Return the [x, y] coordinate for the center point of the cell that contains the specified text.  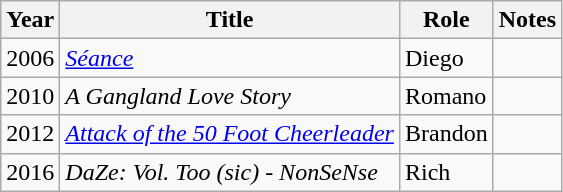
Title [230, 20]
Rich [446, 172]
2016 [30, 172]
Role [446, 20]
Séance [230, 58]
Brandon [446, 134]
2006 [30, 58]
Notes [527, 20]
Diego [446, 58]
Attack of the 50 Foot Cheerleader [230, 134]
2012 [30, 134]
Romano [446, 96]
DaZe: Vol. Too (sic) - NonSeNse [230, 172]
2010 [30, 96]
A Gangland Love Story [230, 96]
Year [30, 20]
